Search for the cell housing the specified text and yield its (x, y) center coordinate. 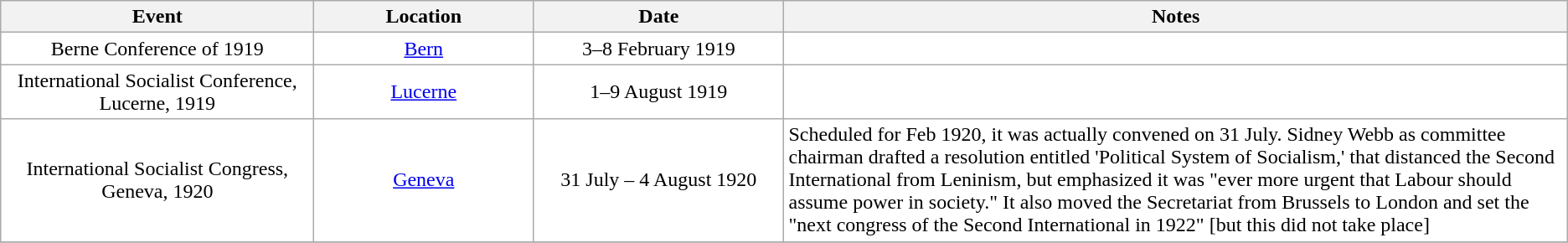
3–8 February 1919 (658, 49)
Date (658, 17)
Lucerne (424, 92)
International Socialist Congress, Geneva, 1920 (157, 180)
Event (157, 17)
Geneva (424, 180)
International Socialist Conference, Lucerne, 1919 (157, 92)
Bern (424, 49)
1–9 August 1919 (658, 92)
Location (424, 17)
Berne Conference of 1919 (157, 49)
31 July – 4 August 1920 (658, 180)
Notes (1176, 17)
